Locate the cell with the specified text and output its [X, Y] center coordinate. 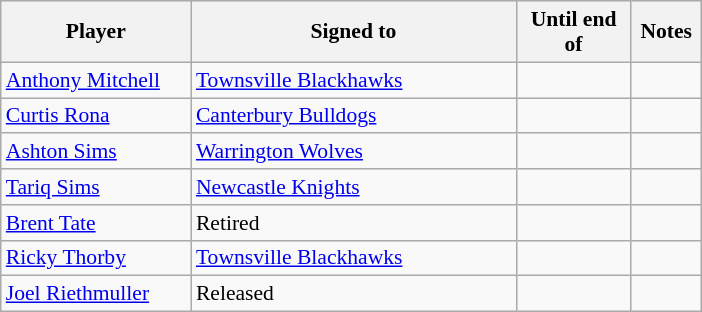
Released [354, 294]
Brent Tate [96, 223]
Signed to [354, 32]
Ricky Thorby [96, 258]
Warrington Wolves [354, 152]
Notes [666, 32]
Joel Riethmuller [96, 294]
Retired [354, 223]
Tariq Sims [96, 187]
Player [96, 32]
Canterbury Bulldogs [354, 116]
Anthony Mitchell [96, 80]
Ashton Sims [96, 152]
Until end of [574, 32]
Curtis Rona [96, 116]
Newcastle Knights [354, 187]
